Identify which cell holds the provided text, then report its [x, y] central coordinate. 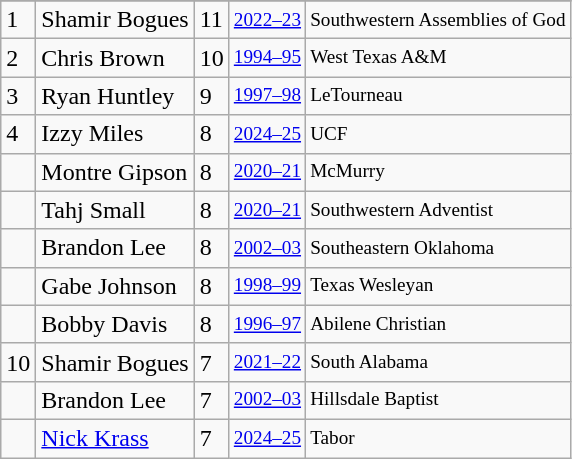
McMurry [438, 172]
4 [18, 134]
3 [18, 96]
West Texas A&M [438, 58]
LeTourneau [438, 96]
Nick Krass [115, 438]
9 [212, 96]
Texas Wesleyan [438, 286]
Ryan Huntley [115, 96]
Hillsdale Baptist [438, 400]
2 [18, 58]
Bobby Davis [115, 324]
Montre Gipson [115, 172]
South Alabama [438, 362]
1997–98 [267, 96]
1998–99 [267, 286]
2021–22 [267, 362]
Southeastern Oklahoma [438, 248]
Izzy Miles [115, 134]
2022–23 [267, 20]
1996–97 [267, 324]
Southwestern Assemblies of God [438, 20]
Southwestern Adventist [438, 210]
Abilene Christian [438, 324]
UCF [438, 134]
Tabor [438, 438]
Gabe Johnson [115, 286]
Chris Brown [115, 58]
1 [18, 20]
1994–95 [267, 58]
Tahj Small [115, 210]
11 [212, 20]
